For the text-containing cell, return its midpoint in (X, Y) coordinate format. 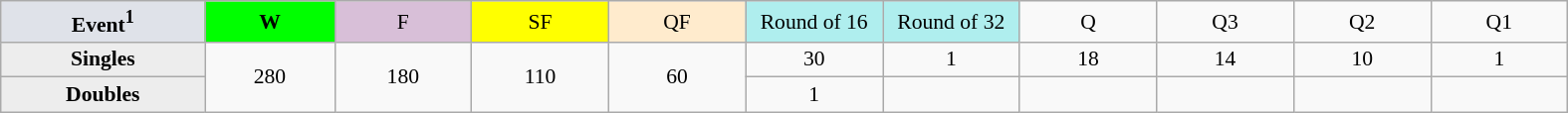
18 (1088, 59)
180 (403, 77)
Round of 16 (814, 22)
110 (541, 77)
Q1 (1499, 22)
14 (1226, 59)
280 (270, 77)
QF (677, 22)
W (270, 22)
Q (1088, 22)
SF (541, 22)
Doubles (104, 95)
F (403, 22)
60 (677, 77)
Q2 (1362, 22)
Round of 32 (951, 22)
Q3 (1226, 22)
Event1 (104, 22)
Singles (104, 59)
30 (814, 59)
10 (1362, 59)
